Determine the [X, Y] coordinate at the center of the cell enclosing the given text.  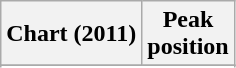
Peakposition [188, 34]
Chart (2011) [72, 34]
